Return [x, y] of the center of cell containing provided text 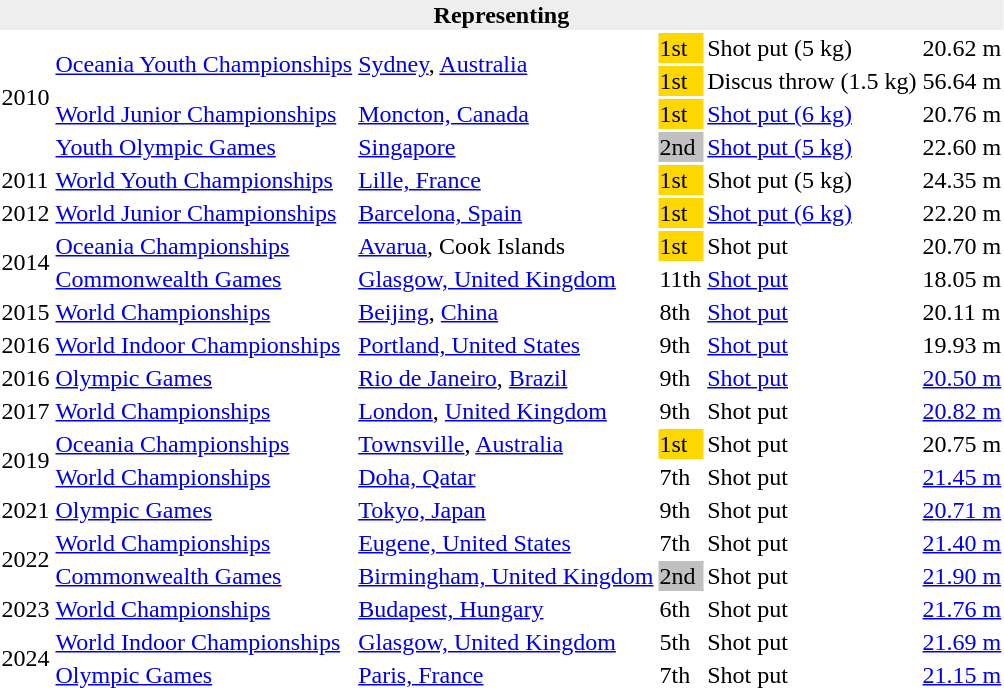
21.45 m [962, 477]
2021 [26, 510]
Barcelona, Spain [506, 213]
Discus throw (1.5 kg) [812, 81]
2022 [26, 560]
19.93 m [962, 345]
21.90 m [962, 576]
2014 [26, 262]
2015 [26, 312]
Rio de Janeiro, Brazil [506, 378]
London, United Kingdom [506, 411]
20.82 m [962, 411]
Budapest, Hungary [506, 609]
20.50 m [962, 378]
Townsville, Australia [506, 444]
Oceania Youth Championships [204, 64]
20.76 m [962, 114]
18.05 m [962, 279]
2023 [26, 609]
World Youth Championships [204, 180]
Sydney, Australia [506, 64]
Moncton, Canada [506, 114]
20.70 m [962, 246]
Eugene, United States [506, 543]
21.40 m [962, 543]
20.75 m [962, 444]
22.60 m [962, 147]
Youth Olympic Games [204, 147]
Doha, Qatar [506, 477]
Singapore [506, 147]
8th [680, 312]
2019 [26, 460]
20.11 m [962, 312]
56.64 m [962, 81]
Portland, United States [506, 345]
Representing [502, 15]
Lille, France [506, 180]
21.76 m [962, 609]
Beijing, China [506, 312]
24.35 m [962, 180]
Birmingham, United Kingdom [506, 576]
6th [680, 609]
Tokyo, Japan [506, 510]
Avarua, Cook Islands [506, 246]
2012 [26, 213]
22.20 m [962, 213]
20.71 m [962, 510]
2010 [26, 98]
20.62 m [962, 48]
5th [680, 642]
2017 [26, 411]
11th [680, 279]
2011 [26, 180]
21.69 m [962, 642]
